Determine the (X, Y) coordinate at the center of the cell enclosing the given text.  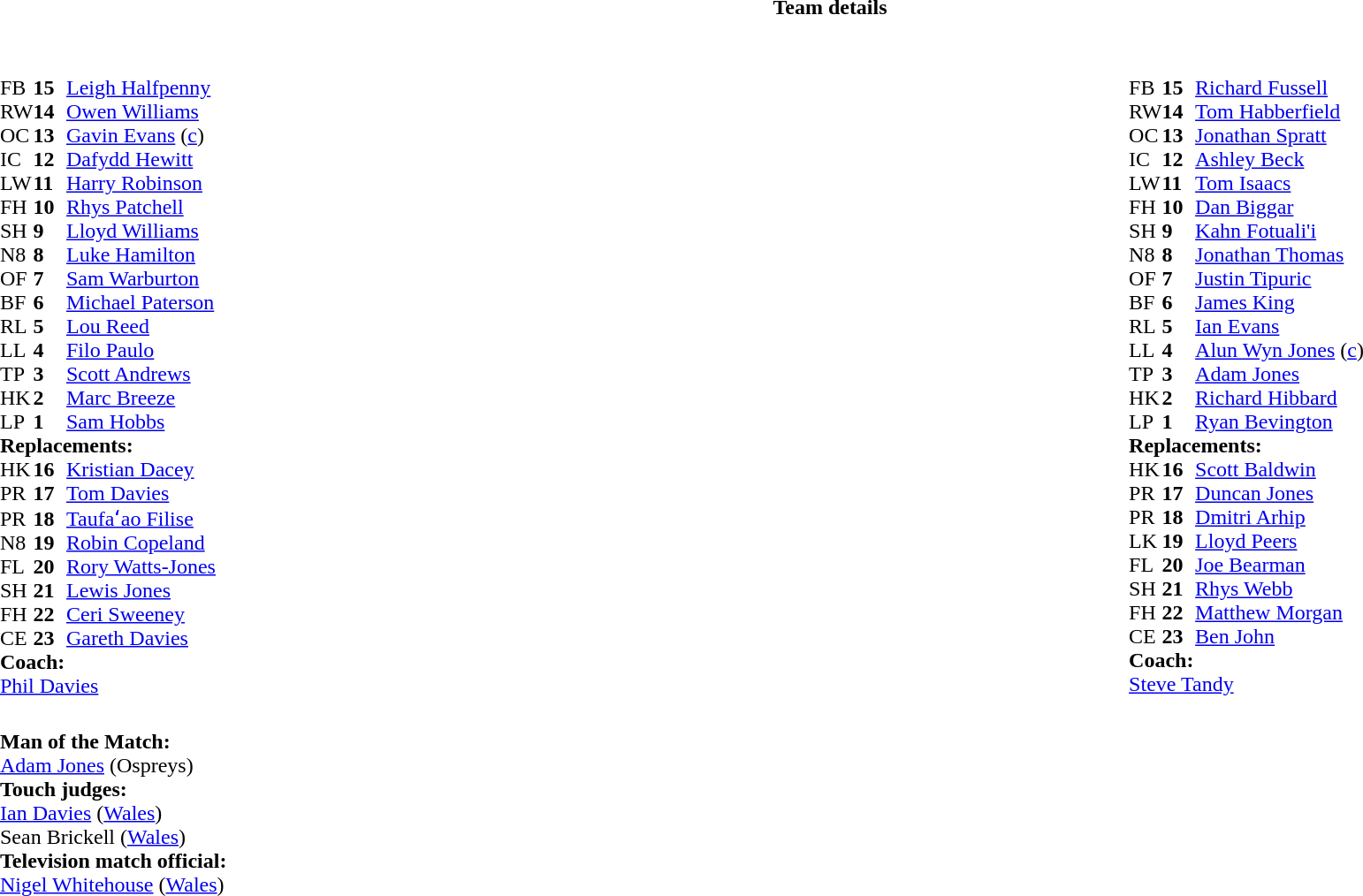
Lewis Jones (141, 590)
LK (1146, 541)
Gareth Davies (141, 638)
Ceri Sweeney (141, 615)
Kristian Dacey (141, 470)
Owen Williams (141, 111)
Lou Reed (141, 327)
Lloyd Williams (141, 232)
Harry Robinson (141, 184)
Tom Davies (141, 493)
Leigh Halfpenny (141, 88)
Gavin Evans (c) (141, 136)
Rhys Patchell (141, 207)
Filo Paulo (141, 350)
Coach: (108, 663)
Luke Hamilton (141, 254)
Marc Breeze (141, 398)
Robin Copeland (141, 543)
Michael Paterson (141, 302)
Taufaʻao Filise (141, 518)
Rory Watts-Jones (141, 567)
Sam Hobbs (141, 422)
Sam Warburton (141, 279)
Scott Andrews (141, 375)
Dafydd Hewitt (141, 159)
Phil Davies (108, 686)
Replacements: (108, 445)
